Pinpoint the cell where the given text exists, returning its (x, y) midpoint coordinate. 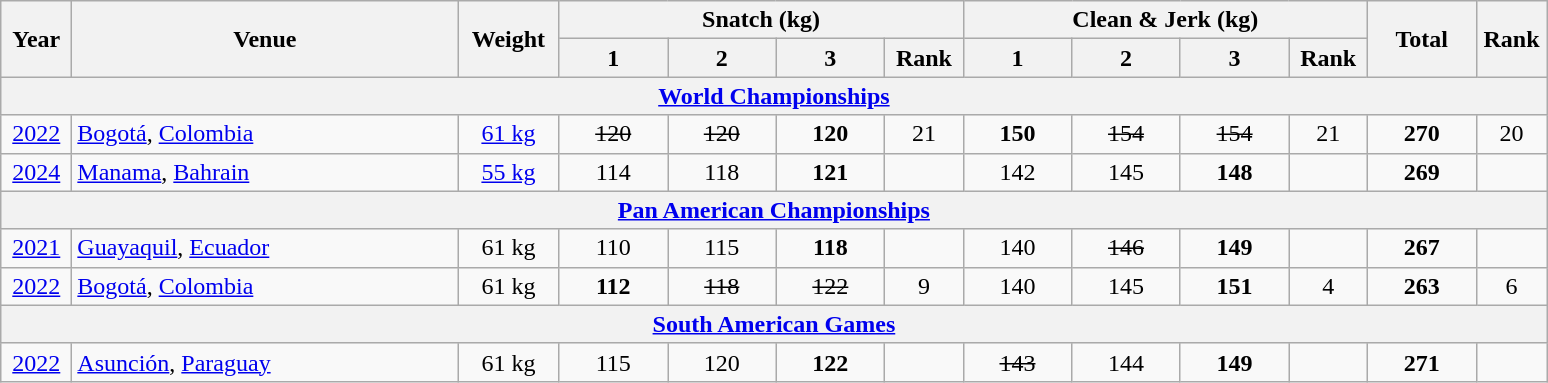
9 (924, 286)
121 (830, 172)
4 (1328, 286)
146 (1126, 248)
2024 (36, 172)
Year (36, 39)
267 (1422, 248)
114 (614, 172)
263 (1422, 286)
112 (614, 286)
144 (1126, 362)
Total (1422, 39)
271 (1422, 362)
Clean & Jerk (kg) (1165, 20)
143 (1018, 362)
Venue (265, 39)
South American Games (774, 324)
World Championships (774, 96)
6 (1512, 286)
Manama, Bahrain (265, 172)
20 (1512, 134)
2021 (36, 248)
Guayaquil, Ecuador (265, 248)
148 (1234, 172)
151 (1234, 286)
269 (1422, 172)
270 (1422, 134)
Weight (508, 39)
142 (1018, 172)
110 (614, 248)
150 (1018, 134)
Asunción, Paraguay (265, 362)
Pan American Championships (774, 210)
55 kg (508, 172)
Snatch (kg) (761, 20)
